Identify which cell holds the provided text, then report its [x, y] central coordinate. 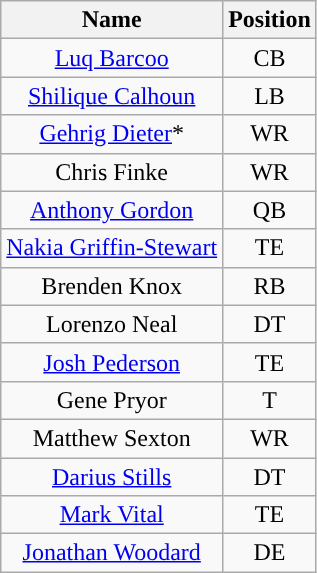
Position [270, 20]
Josh Pederson [112, 362]
CB [270, 58]
RB [270, 286]
Mark Vital [112, 515]
Darius Stills [112, 477]
Matthew Sexton [112, 438]
LB [270, 96]
Brenden Knox [112, 286]
Nakia Griffin-Stewart [112, 248]
Name [112, 20]
Anthony Gordon [112, 210]
Gene Pryor [112, 400]
Shilique Calhoun [112, 96]
QB [270, 210]
DE [270, 553]
Luq Barcoo [112, 58]
T [270, 400]
Gehrig Dieter* [112, 134]
Lorenzo Neal [112, 324]
Chris Finke [112, 172]
Jonathan Woodard [112, 553]
